Identify which cell holds the provided text, then report its (X, Y) central coordinate. 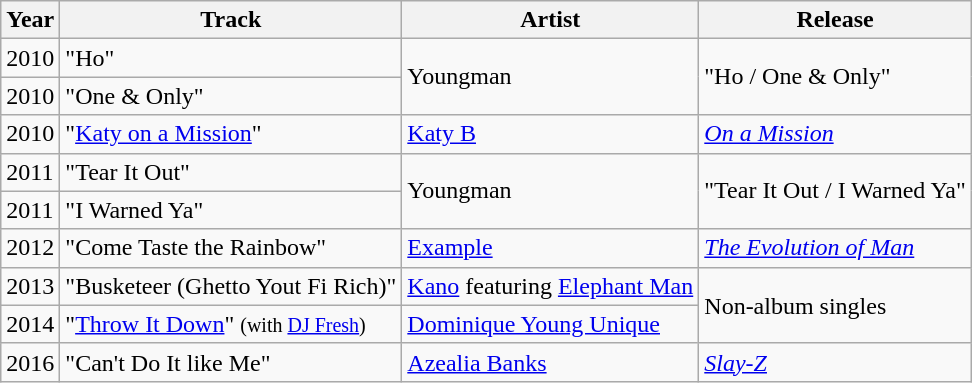
Dominique Young Unique (550, 324)
"Tear It Out" (231, 172)
Artist (550, 20)
"Tear It Out / I Warned Ya" (836, 191)
"Can't Do It like Me" (231, 362)
Release (836, 20)
"Ho / One & Only" (836, 77)
On a Mission (836, 134)
Katy B (550, 134)
"Busketeer (Ghetto Yout Fi Rich)" (231, 286)
"One & Only" (231, 96)
Track (231, 20)
"I Warned Ya" (231, 210)
"Come Taste the Rainbow" (231, 248)
Azealia Banks (550, 362)
Kano featuring Elephant Man (550, 286)
The Evolution of Man (836, 248)
"Throw It Down" (with DJ Fresh) (231, 324)
"Ho" (231, 58)
2012 (30, 248)
Year (30, 20)
"Katy on a Mission" (231, 134)
2013 (30, 286)
Non-album singles (836, 305)
2014 (30, 324)
Example (550, 248)
Slay-Z (836, 362)
2016 (30, 362)
